Detect which cell encompasses the target text, then output its (x, y) center coordinate. 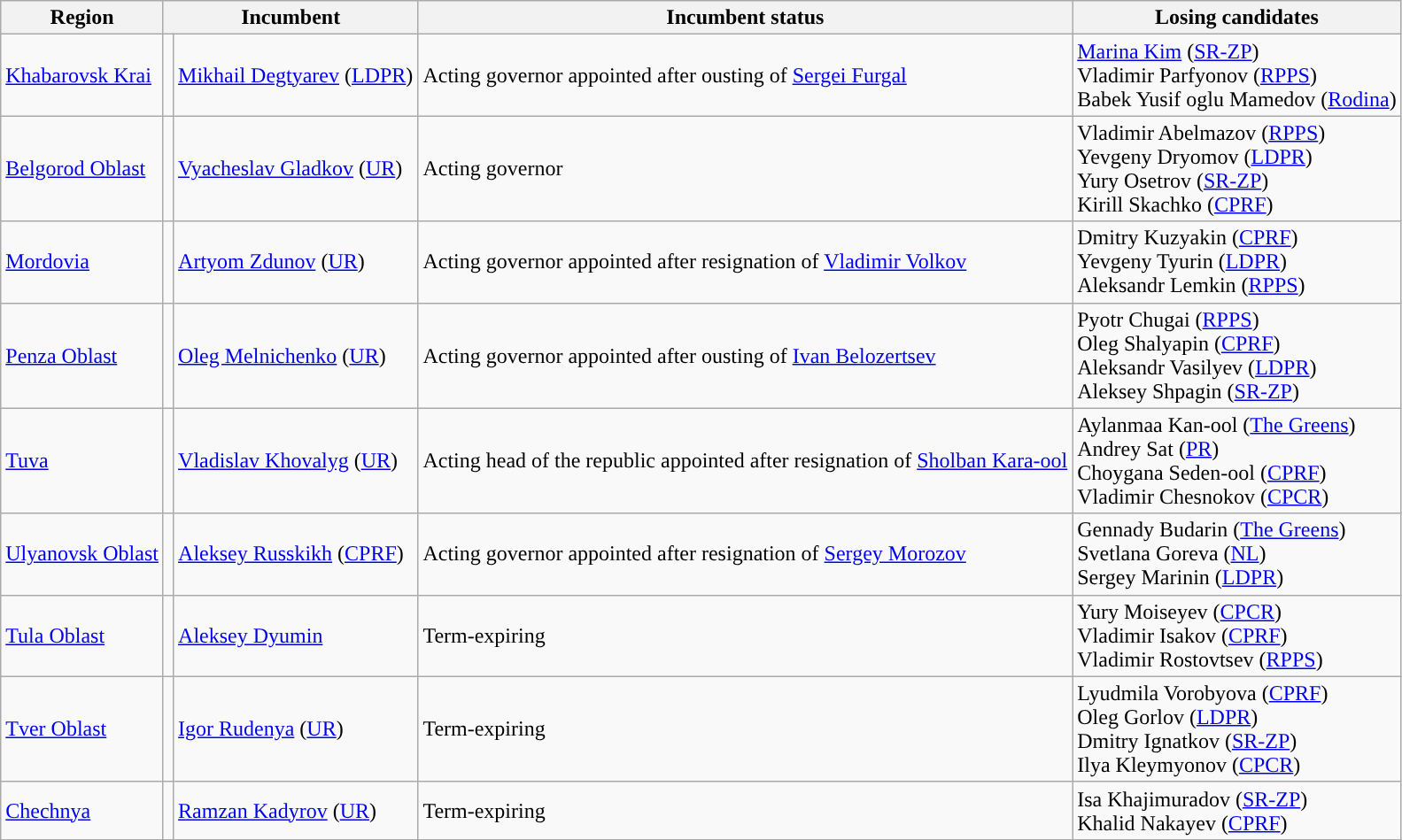
Mikhail Degtyarev (LDPR) (296, 75)
Acting governor appointed after resignation of Vladimir Volkov (746, 262)
Yury Moiseyev (CPCR)Vladimir Isakov (CPRF)Vladimir Rostovtsev (RPPS) (1236, 636)
Losing candidates (1236, 18)
Khabarovsk Krai (82, 75)
Acting governor appointed after ousting of Ivan Belozertsev (746, 356)
Aleksey Dyumin (296, 636)
Incumbent (290, 18)
Isa Khajimuradov (SR-ZP)Khalid Nakayev (CPRF) (1236, 811)
Vladimir Abelmazov (RPPS)Yevgeny Dryomov (LDPR)Yury Osetrov (SR-ZP)Kirill Skachko (CPRF) (1236, 168)
Acting governor appointed after ousting of Sergei Furgal (746, 75)
Mordovia (82, 262)
Lyudmila Vorobyova (CPRF)Oleg Gorlov (LDPR)Dmitry Ignatkov (SR-ZP)Ilya Kleymyonov (CPCR) (1236, 729)
Dmitry Kuzyakin (CPRF)Yevgeny Tyurin (LDPR)Aleksandr Lemkin (RPPS) (1236, 262)
Vladislav Khovalyg (UR) (296, 460)
Artyom Zdunov (UR) (296, 262)
Acting governor (746, 168)
Aylanmaa Kan-ool (The Greens)Andrey Sat (PR)Choygana Seden-ool (CPRF)Vladimir Chesnokov (CPCR) (1236, 460)
Region (82, 18)
Tuva (82, 460)
Incumbent status (746, 18)
Aleksey Russkikh (CPRF) (296, 554)
Ramzan Kadyrov (UR) (296, 811)
Tver Oblast (82, 729)
Chechnya (82, 811)
Belgorod Oblast (82, 168)
Penza Oblast (82, 356)
Pyotr Chugai (RPPS)Oleg Shalyapin (CPRF)Aleksandr Vasilyev (LDPR)Aleksey Shpagin (SR-ZP) (1236, 356)
Oleg Melnichenko (UR) (296, 356)
Vyacheslav Gladkov (UR) (296, 168)
Gennady Budarin (The Greens)Svetlana Goreva (NL)Sergey Marinin (LDPR) (1236, 554)
Acting head of the republic appointed after resignation of Sholban Kara-ool (746, 460)
Acting governor appointed after resignation of Sergey Morozov (746, 554)
Ulyanovsk Oblast (82, 554)
Tula Oblast (82, 636)
Marina Kim (SR-ZP)Vladimir Parfyonov (RPPS)Babek Yusif oglu Mamedov (Rodina) (1236, 75)
Igor Rudenya (UR) (296, 729)
